Output the (x, y) coordinate of the center of the cell containing the given text.  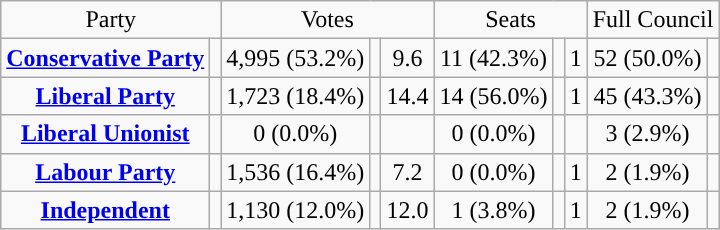
4,995 (53.2%) (296, 58)
Liberal Party (106, 96)
3 (2.9%) (648, 134)
1,536 (16.4%) (296, 172)
1 (3.8%) (494, 210)
Labour Party (106, 172)
Votes (328, 20)
14 (56.0%) (494, 96)
1,723 (18.4%) (296, 96)
9.6 (408, 58)
12.0 (408, 210)
Party (111, 20)
Independent (106, 210)
52 (50.0%) (648, 58)
14.4 (408, 96)
45 (43.3%) (648, 96)
Conservative Party (106, 58)
Liberal Unionist (106, 134)
Full Council (653, 20)
1,130 (12.0%) (296, 210)
7.2 (408, 172)
Seats (510, 20)
11 (42.3%) (494, 58)
